For the text-containing cell, return its midpoint in (X, Y) coordinate format. 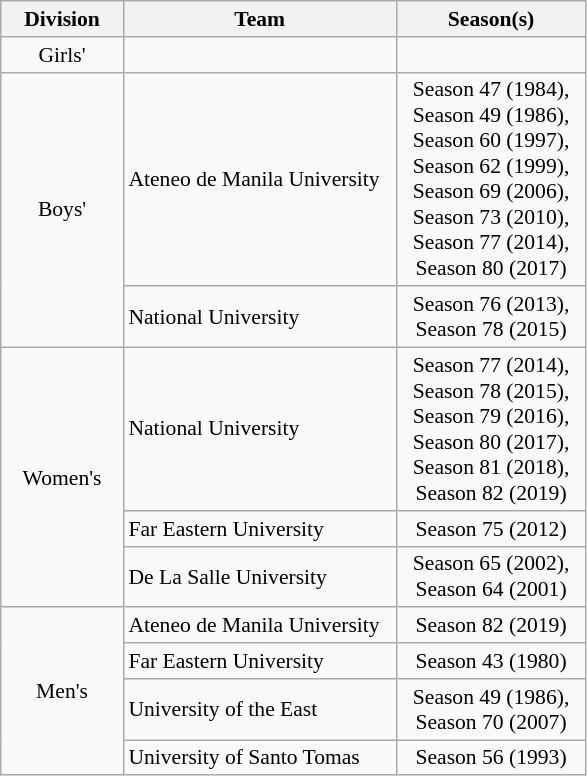
Girls' (62, 55)
University of Santo Tomas (260, 758)
Team (260, 19)
Season 47 (1984), Season 49 (1986), Season 60 (1997), Season 62 (1999), Season 69 (2006), Season 73 (2010), Season 77 (2014), Season 80 (2017) (491, 179)
Season(s) (491, 19)
Boys' (62, 210)
Season 82 (2019) (491, 626)
Season 49 (1986), Season 70 (2007) (491, 710)
Season 77 (2014), Season 78 (2015), Season 79 (2016), Season 80 (2017), Season 81 (2018), Season 82 (2019) (491, 430)
Season 76 (2013), Season 78 (2015) (491, 318)
Season 75 (2012) (491, 529)
Women's (62, 478)
Season 56 (1993) (491, 758)
University of the East (260, 710)
Season 43 (1980) (491, 661)
Division (62, 19)
Men's (62, 692)
Season 65 (2002), Season 64 (2001) (491, 576)
De La Salle University (260, 576)
